Determine the [x, y] coordinate at the center of the cell enclosing the given text.  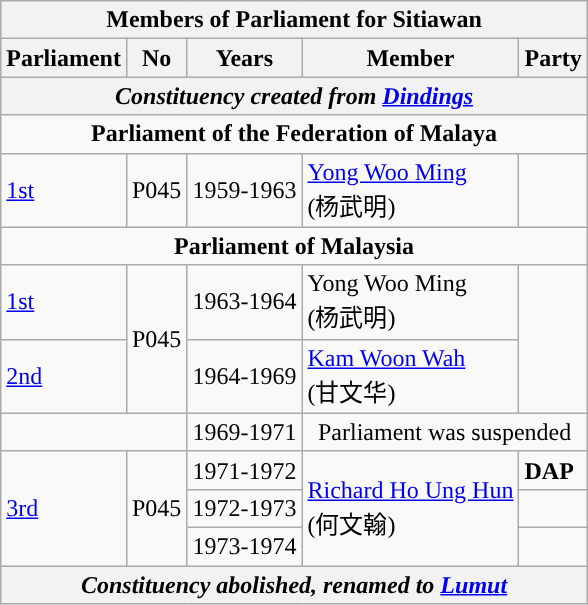
Party [553, 58]
Parliament [64, 58]
Kam Woon Wah (甘文华) [410, 376]
Parliament of the Federation of Malaya [294, 134]
3rd [64, 508]
Years [244, 58]
1969-1971 [244, 432]
DAP [553, 470]
1963-1964 [244, 302]
Member [410, 58]
Constituency abolished, renamed to Lumut [294, 585]
Members of Parliament for Sitiawan [294, 20]
No [156, 58]
Parliament of Malaysia [294, 246]
1959-1963 [244, 190]
2nd [64, 376]
Richard Ho Ung Hun (何文翰) [410, 508]
1964-1969 [244, 376]
1971-1972 [244, 470]
1972-1973 [244, 508]
Parliament was suspended [444, 432]
Constituency created from Dindings [294, 96]
1973-1974 [244, 546]
